Identify which cell holds the provided text, then report its (X, Y) central coordinate. 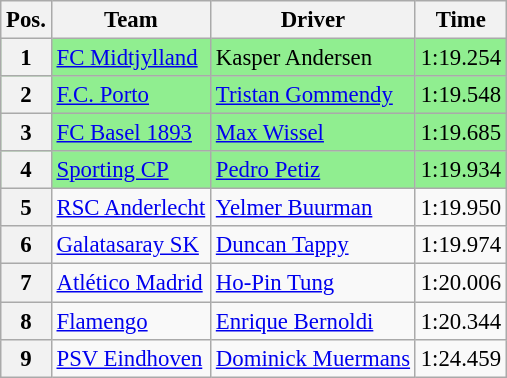
Atlético Madrid (130, 283)
Sporting CP (130, 170)
Yelmer Buurman (314, 208)
FC Basel 1893 (130, 133)
Pos. (26, 20)
FC Midtjylland (130, 58)
1:19.934 (460, 170)
Pedro Petiz (314, 170)
1 (26, 58)
8 (26, 321)
Driver (314, 20)
4 (26, 170)
1:19.974 (460, 245)
1:19.685 (460, 133)
1:24.459 (460, 358)
2 (26, 95)
1:19.254 (460, 58)
1:20.006 (460, 283)
3 (26, 133)
Kasper Andersen (314, 58)
RSC Anderlecht (130, 208)
5 (26, 208)
Max Wissel (314, 133)
1:19.548 (460, 95)
Dominick Muermans (314, 358)
F.C. Porto (130, 95)
Enrique Bernoldi (314, 321)
7 (26, 283)
Duncan Tappy (314, 245)
PSV Eindhoven (130, 358)
6 (26, 245)
Time (460, 20)
Flamengo (130, 321)
1:20.344 (460, 321)
Team (130, 20)
Galatasaray SK (130, 245)
Ho-Pin Tung (314, 283)
Tristan Gommendy (314, 95)
1:19.950 (460, 208)
9 (26, 358)
